Pinpoint the cell where the given text exists, returning its (x, y) midpoint coordinate. 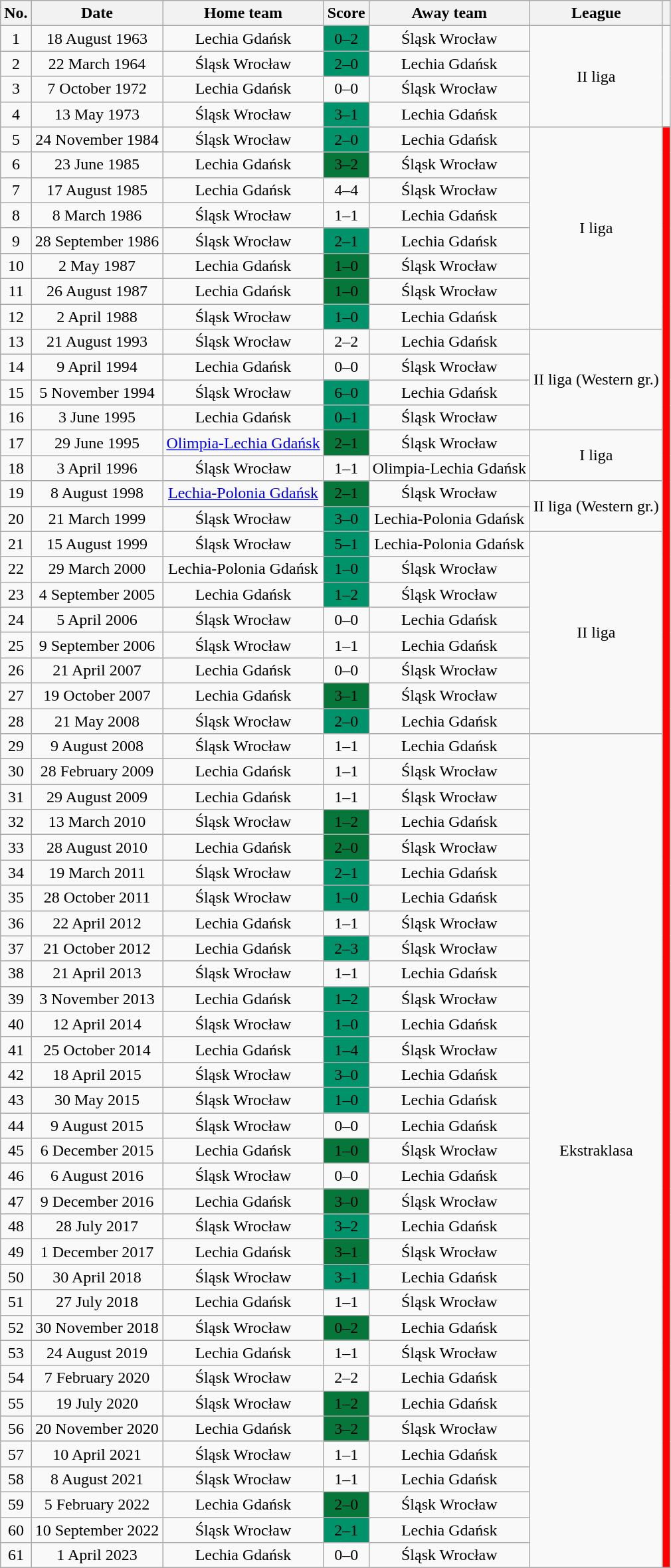
46 (16, 1176)
Date (97, 13)
20 (16, 519)
3 November 2013 (97, 999)
5 November 1994 (97, 392)
1 December 2017 (97, 1252)
3 June 1995 (97, 418)
13 March 2010 (97, 822)
38 (16, 974)
49 (16, 1252)
37 (16, 948)
7 (16, 190)
57 (16, 1454)
59 (16, 1504)
28 (16, 721)
7 February 2020 (97, 1378)
50 (16, 1277)
14 (16, 367)
3 April 1996 (97, 468)
19 (16, 493)
9 April 1994 (97, 367)
19 March 2011 (97, 873)
21 April 2007 (97, 670)
48 (16, 1227)
15 August 1999 (97, 544)
56 (16, 1429)
26 August 1987 (97, 291)
25 (16, 645)
23 June 1985 (97, 165)
30 (16, 772)
22 (16, 569)
29 June 1995 (97, 443)
22 April 2012 (97, 923)
10 April 2021 (97, 1454)
40 (16, 1024)
21 March 1999 (97, 519)
58 (16, 1479)
4 (16, 114)
26 (16, 670)
17 (16, 443)
16 (16, 418)
28 October 2011 (97, 898)
60 (16, 1529)
18 (16, 468)
2 May 1987 (97, 266)
2–3 (346, 948)
No. (16, 13)
4–4 (346, 190)
36 (16, 923)
8 March 1986 (97, 215)
8 (16, 215)
29 March 2000 (97, 569)
29 August 2009 (97, 797)
6 (16, 165)
21 April 2013 (97, 974)
7 October 1972 (97, 89)
51 (16, 1302)
5 February 2022 (97, 1504)
2 (16, 64)
21 (16, 544)
25 October 2014 (97, 1049)
9 August 2008 (97, 746)
41 (16, 1049)
8 August 1998 (97, 493)
12 (16, 317)
23 (16, 594)
24 November 1984 (97, 139)
8 August 2021 (97, 1479)
28 February 2009 (97, 772)
1–4 (346, 1049)
6–0 (346, 392)
21 October 2012 (97, 948)
15 (16, 392)
9 August 2015 (97, 1126)
5 April 2006 (97, 620)
6 August 2016 (97, 1176)
54 (16, 1378)
42 (16, 1075)
24 (16, 620)
43 (16, 1100)
30 May 2015 (97, 1100)
5 (16, 139)
44 (16, 1126)
21 May 2008 (97, 721)
13 (16, 342)
28 July 2017 (97, 1227)
0–1 (346, 418)
18 August 1963 (97, 39)
19 October 2007 (97, 695)
10 (16, 266)
61 (16, 1555)
League (596, 13)
22 March 1964 (97, 64)
32 (16, 822)
9 September 2006 (97, 645)
Home team (243, 13)
1 April 2023 (97, 1555)
24 August 2019 (97, 1353)
20 November 2020 (97, 1429)
30 November 2018 (97, 1328)
53 (16, 1353)
Ekstraklasa (596, 1151)
31 (16, 797)
17 August 1985 (97, 190)
4 September 2005 (97, 594)
39 (16, 999)
5–1 (346, 544)
30 April 2018 (97, 1277)
Away team (449, 13)
28 August 2010 (97, 847)
28 September 1986 (97, 240)
35 (16, 898)
6 December 2015 (97, 1151)
55 (16, 1403)
3 (16, 89)
13 May 1973 (97, 114)
33 (16, 847)
21 August 1993 (97, 342)
10 September 2022 (97, 1529)
52 (16, 1328)
1 (16, 39)
27 (16, 695)
9 (16, 240)
18 April 2015 (97, 1075)
27 July 2018 (97, 1302)
19 July 2020 (97, 1403)
29 (16, 746)
12 April 2014 (97, 1024)
9 December 2016 (97, 1201)
45 (16, 1151)
34 (16, 873)
11 (16, 291)
47 (16, 1201)
2 April 1988 (97, 317)
Score (346, 13)
